Detect which cell encompasses the target text, then output its [x, y] center coordinate. 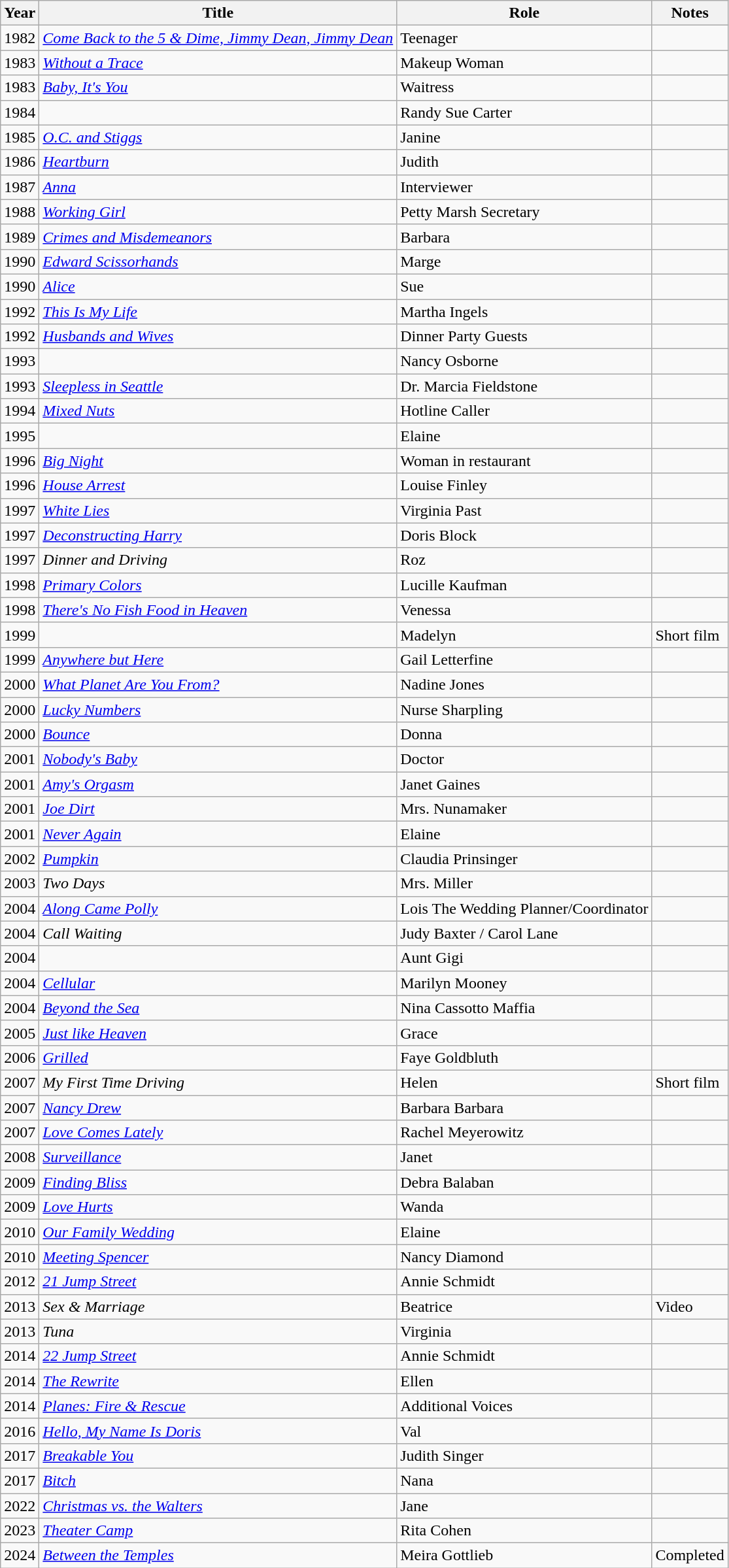
Notes [690, 13]
Joe Dirt [218, 809]
Janine [524, 137]
Two Days [218, 884]
Venessa [524, 610]
1989 [20, 237]
1985 [20, 137]
Makeup Woman [524, 63]
Along Came Polly [218, 909]
The Rewrite [218, 1381]
1994 [20, 411]
Finding Bliss [218, 1182]
Virginia [524, 1331]
Role [524, 13]
Wanda [524, 1207]
Nancy Osborne [524, 361]
Grace [524, 1033]
Bounce [218, 735]
Beyond the Sea [218, 1008]
Heartburn [218, 162]
Nancy Diamond [524, 1257]
Nadine Jones [524, 684]
Donna [524, 735]
Nurse Sharpling [524, 709]
Helen [524, 1082]
Husbands and Wives [218, 337]
Janet Gaines [524, 784]
Bitch [218, 1480]
Anywhere but Here [218, 659]
2006 [20, 1058]
1988 [20, 212]
House Arrest [218, 486]
Our Family Wedding [218, 1232]
Theater Camp [218, 1531]
Mrs. Miller [524, 884]
Val [524, 1431]
Meira Gottlieb [524, 1556]
White Lies [218, 510]
1982 [20, 38]
Lucille Kaufman [524, 585]
22 Jump Street [218, 1356]
Dinner and Driving [218, 560]
Nobody's Baby [218, 759]
Meeting Spencer [218, 1257]
Between the Temples [218, 1556]
Gail Letterfine [524, 659]
What Planet Are You From? [218, 684]
2023 [20, 1531]
2002 [20, 859]
Claudia Prinsinger [524, 859]
Lucky Numbers [218, 709]
Randy Sue Carter [524, 112]
Grilled [218, 1058]
2003 [20, 884]
Breakable You [218, 1456]
Barbara Barbara [524, 1108]
Completed [690, 1556]
Without a Trace [218, 63]
Rachel Meyerowitz [524, 1133]
Dinner Party Guests [524, 337]
Hello, My Name Is Doris [218, 1431]
Ellen [524, 1381]
1995 [20, 436]
Judith Singer [524, 1456]
Doctor [524, 759]
Working Girl [218, 212]
Planes: Fire & Rescue [218, 1406]
Virginia Past [524, 510]
2016 [20, 1431]
My First Time Driving [218, 1082]
Just like Heaven [218, 1033]
Dr. Marcia Fieldstone [524, 386]
Come Back to the 5 & Dime, Jimmy Dean, Jimmy Dean [218, 38]
Teenager [524, 38]
Alice [218, 286]
Edward Scissorhands [218, 261]
Sex & Marriage [218, 1307]
Primary Colors [218, 585]
Call Waiting [218, 933]
Love Hurts [218, 1207]
Marge [524, 261]
Madelyn [524, 635]
Beatrice [524, 1307]
1984 [20, 112]
Judith [524, 162]
This Is My Life [218, 312]
Nancy Drew [218, 1108]
Rita Cohen [524, 1531]
1986 [20, 162]
Debra Balaban [524, 1182]
Additional Voices [524, 1406]
2005 [20, 1033]
Christmas vs. the Walters [218, 1505]
Aunt Gigi [524, 958]
Marilyn Mooney [524, 983]
Doris Block [524, 535]
Mixed Nuts [218, 411]
Amy's Orgasm [218, 784]
Lois The Wedding Planner/Coordinator [524, 909]
There's No Fish Food in Heaven [218, 610]
Sue [524, 286]
2024 [20, 1556]
Nana [524, 1480]
Sleepless in Seattle [218, 386]
Year [20, 13]
Crimes and Misdemeanors [218, 237]
Big Night [218, 461]
Love Comes Lately [218, 1133]
Roz [524, 560]
Nina Cassotto Maffia [524, 1008]
Anna [218, 187]
Woman in restaurant [524, 461]
Waitress [524, 88]
Petty Marsh Secretary [524, 212]
Baby, It's You [218, 88]
Janet [524, 1158]
1987 [20, 187]
2022 [20, 1505]
21 Jump Street [218, 1282]
Never Again [218, 834]
Mrs. Nunamaker [524, 809]
2012 [20, 1282]
Barbara [524, 237]
Faye Goldbluth [524, 1058]
Video [690, 1307]
Deconstructing Harry [218, 535]
Cellular [218, 983]
Hotline Caller [524, 411]
Martha Ingels [524, 312]
Interviewer [524, 187]
Louise Finley [524, 486]
O.C. and Stiggs [218, 137]
Surveillance [218, 1158]
Judy Baxter / Carol Lane [524, 933]
Tuna [218, 1331]
Pumpkin [218, 859]
Jane [524, 1505]
2008 [20, 1158]
Title [218, 13]
